Search for the cell housing the specified text and yield its (X, Y) center coordinate. 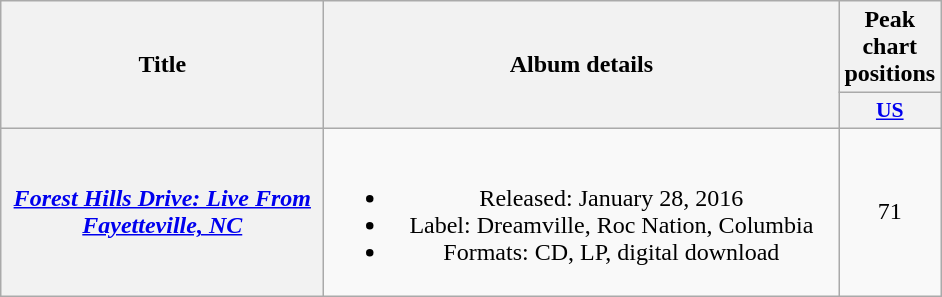
Title (162, 65)
Released: January 28, 2016Label: Dreamville, Roc Nation, ColumbiaFormats: CD, LP, digital download (582, 212)
Peak chart positions (890, 47)
71 (890, 212)
Forest Hills Drive: Live From Fayetteville, NC (162, 212)
US (890, 111)
Album details (582, 65)
